For the text-containing cell, return its midpoint in [X, Y] coordinate format. 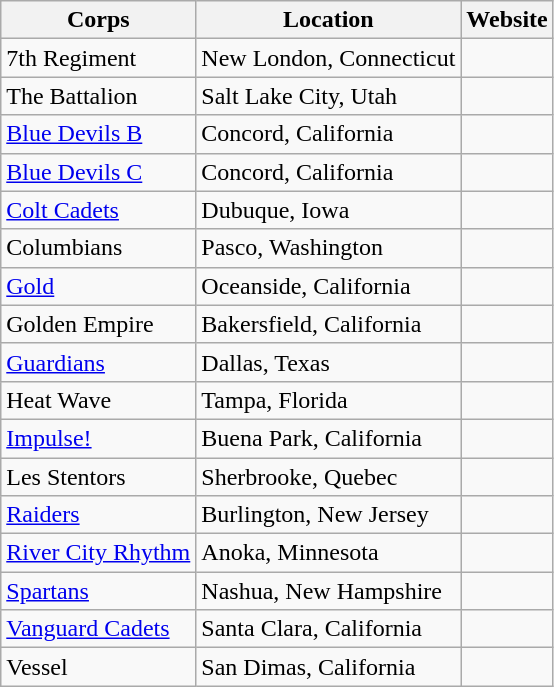
Columbians [98, 248]
7th Regiment [98, 58]
Colt Cadets [98, 210]
Heat Wave [98, 400]
Impulse! [98, 438]
Les Stentors [98, 477]
The Battalion [98, 96]
Nashua, New Hampshire [328, 591]
Golden Empire [98, 324]
Raiders [98, 515]
Santa Clara, California [328, 629]
Gold [98, 286]
Dallas, Texas [328, 362]
Dubuque, Iowa [328, 210]
River City Rhythm [98, 553]
Tampa, Florida [328, 400]
Bakersfield, California [328, 324]
Burlington, New Jersey [328, 515]
Oceanside, California [328, 286]
Pasco, Washington [328, 248]
Salt Lake City, Utah [328, 96]
San Dimas, California [328, 667]
Guardians [98, 362]
Buena Park, California [328, 438]
Corps [98, 20]
Location [328, 20]
Blue Devils C [98, 172]
Vanguard Cadets [98, 629]
Sherbrooke, Quebec [328, 477]
Website [507, 20]
Anoka, Minnesota [328, 553]
Blue Devils B [98, 134]
Spartans [98, 591]
New London, Connecticut [328, 58]
Vessel [98, 667]
